Find where the given text appears and provide that cell's center as (X, Y) coordinate. 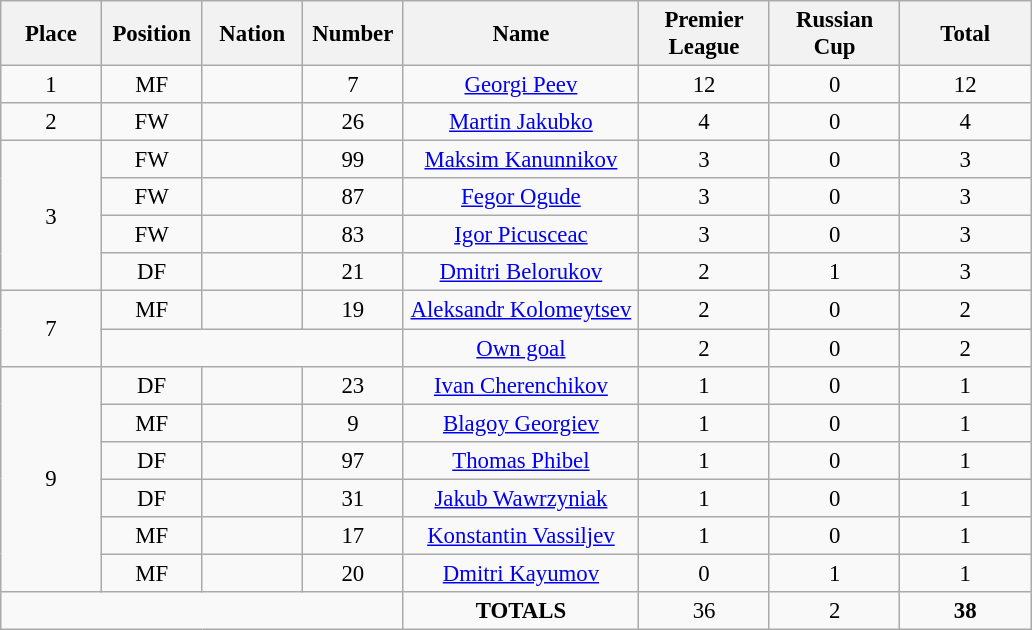
83 (354, 235)
Dmitri Kayumov (521, 573)
20 (354, 573)
38 (966, 611)
26 (354, 122)
Jakub Wawrzyniak (521, 498)
19 (354, 310)
TOTALS (521, 611)
Russian Cup (834, 34)
Number (354, 34)
Position (152, 34)
Igor Picusceac (521, 235)
Name (521, 34)
23 (354, 385)
Nation (252, 34)
Konstantin Vassiljev (521, 536)
21 (354, 273)
Martin Jakubko (521, 122)
Fegor Ogude (521, 197)
87 (354, 197)
99 (354, 160)
Maksim Kanunnikov (521, 160)
Georgi Peev (521, 85)
97 (354, 460)
Ivan Cherenchikov (521, 385)
Place (52, 34)
Own goal (521, 348)
Blagoy Georgiev (521, 423)
Aleksandr Kolomeytsev (521, 310)
Thomas Phibel (521, 460)
31 (354, 498)
Premier League (704, 34)
17 (354, 536)
36 (704, 611)
Total (966, 34)
Dmitri Belorukov (521, 273)
